Find where the given text appears and provide that cell's center as (X, Y) coordinate. 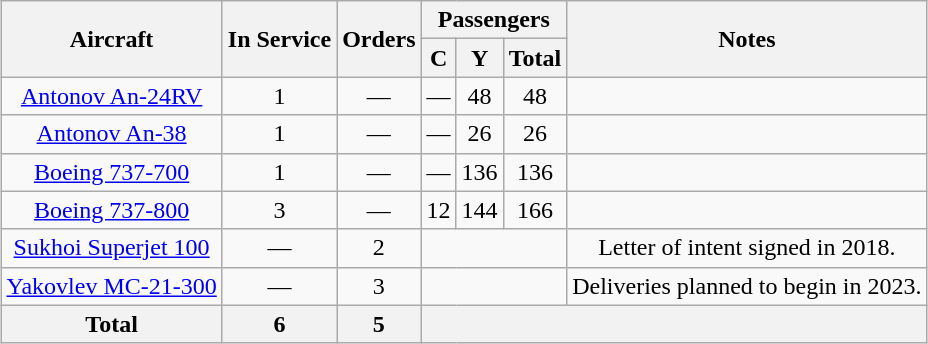
Notes (747, 39)
6 (279, 324)
12 (438, 210)
144 (480, 210)
Letter of intent signed in 2018. (747, 248)
Antonov An-24RV (112, 96)
In Service (279, 39)
Boeing 737-700 (112, 172)
Sukhoi Superjet 100 (112, 248)
Antonov An-38 (112, 134)
Yakovlev MC-21-300 (112, 286)
5 (379, 324)
Y (480, 58)
Deliveries planned to begin in 2023. (747, 286)
Aircraft (112, 39)
Passengers (494, 20)
166 (535, 210)
2 (379, 248)
Boeing 737-800 (112, 210)
Orders (379, 39)
C (438, 58)
